Return (x, y) of the center of cell containing provided text 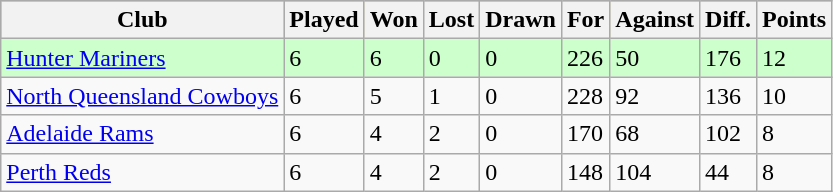
Against (655, 20)
North Queensland Cowboys (142, 96)
102 (728, 134)
10 (794, 96)
5 (394, 96)
Adelaide Rams (142, 134)
50 (655, 58)
12 (794, 58)
Club (142, 20)
Won (394, 20)
Points (794, 20)
For (585, 20)
Played (324, 20)
Hunter Mariners (142, 58)
136 (728, 96)
148 (585, 172)
176 (728, 58)
226 (585, 58)
44 (728, 172)
228 (585, 96)
1 (451, 96)
Drawn (521, 20)
170 (585, 134)
92 (655, 96)
104 (655, 172)
Lost (451, 20)
Perth Reds (142, 172)
68 (655, 134)
Diff. (728, 20)
